Return the (X, Y) coordinate for the center point of the cell that contains the specified text.  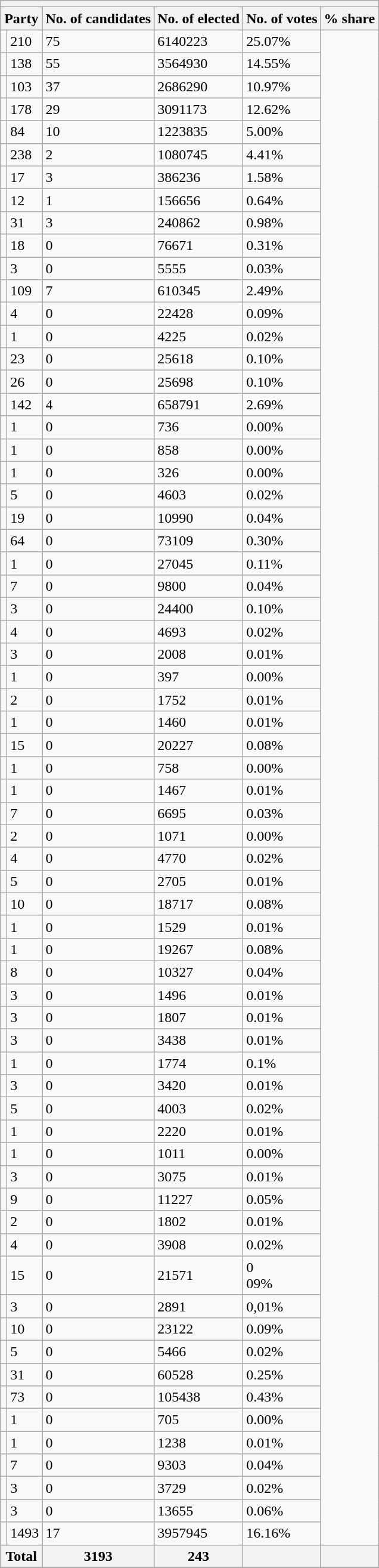
0.25% (282, 1374)
19 (25, 518)
5.00% (282, 132)
1223835 (199, 132)
8 (25, 972)
37 (98, 87)
858 (199, 450)
29 (98, 109)
142 (25, 405)
4225 (199, 337)
1238 (199, 1443)
10327 (199, 972)
1071 (199, 836)
2.69% (282, 405)
14.55% (282, 64)
0.43% (282, 1397)
55 (98, 64)
109 (25, 291)
25.07% (282, 41)
0.05% (282, 1199)
1752 (199, 700)
10990 (199, 518)
6695 (199, 813)
84 (25, 132)
No. of elected (199, 18)
18717 (199, 904)
1467 (199, 791)
24400 (199, 609)
238 (25, 155)
0,01% (282, 1306)
2220 (199, 1131)
3908 (199, 1245)
3091173 (199, 109)
1802 (199, 1222)
9 (25, 1199)
243 (199, 1556)
73109 (199, 541)
1807 (199, 1018)
23122 (199, 1329)
138 (25, 64)
2008 (199, 655)
758 (199, 768)
No. of candidates (98, 18)
4603 (199, 495)
210 (25, 41)
156656 (199, 200)
1774 (199, 1063)
20227 (199, 745)
13655 (199, 1511)
610345 (199, 291)
0.31% (282, 245)
2.49% (282, 291)
240862 (199, 223)
27045 (199, 563)
0.30% (282, 541)
25618 (199, 359)
12.62% (282, 109)
1080745 (199, 155)
1.58% (282, 177)
2705 (199, 881)
5466 (199, 1351)
1460 (199, 723)
0.11% (282, 563)
64 (25, 541)
9303 (199, 1465)
60528 (199, 1374)
22428 (199, 314)
1496 (199, 995)
103 (25, 87)
No. of votes (282, 18)
5555 (199, 268)
4770 (199, 859)
76671 (199, 245)
2686290 (199, 87)
Party (21, 18)
16.16% (282, 1533)
3193 (98, 1556)
25698 (199, 382)
73 (25, 1397)
1529 (199, 927)
4003 (199, 1109)
23 (25, 359)
386236 (199, 177)
0.06% (282, 1511)
18 (25, 245)
3729 (199, 1488)
9800 (199, 586)
4.41% (282, 155)
1493 (25, 1533)
178 (25, 109)
6140223 (199, 41)
2891 (199, 1306)
75 (98, 41)
19267 (199, 949)
3420 (199, 1086)
Total (21, 1556)
3438 (199, 1041)
0.98% (282, 223)
% share (349, 18)
3957945 (199, 1533)
1011 (199, 1154)
009% (282, 1276)
0.64% (282, 200)
11227 (199, 1199)
21571 (199, 1276)
736 (199, 427)
105438 (199, 1397)
4693 (199, 632)
3564930 (199, 64)
705 (199, 1420)
658791 (199, 405)
12 (25, 200)
26 (25, 382)
397 (199, 677)
326 (199, 473)
10.97% (282, 87)
0.1% (282, 1063)
3075 (199, 1177)
